Identify which cell holds the provided text, then report its [X, Y] central coordinate. 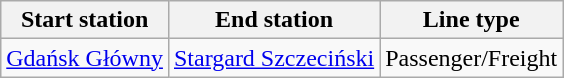
Gdańsk Główny [85, 58]
Line type [472, 20]
End station [274, 20]
Passenger/Freight [472, 58]
Stargard Szczeciński [274, 58]
Start station [85, 20]
